Identify which cell holds the provided text, then report its [x, y] central coordinate. 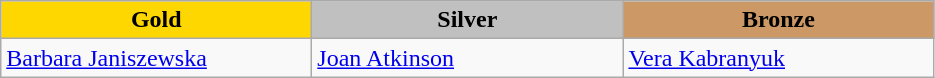
Silver [468, 20]
Barbara Janiszewska [156, 58]
Vera Kabranyuk [778, 58]
Joan Atkinson [468, 58]
Gold [156, 20]
Bronze [778, 20]
